Scan for the cell matching the given text and deliver its (X, Y) coordinate at center. 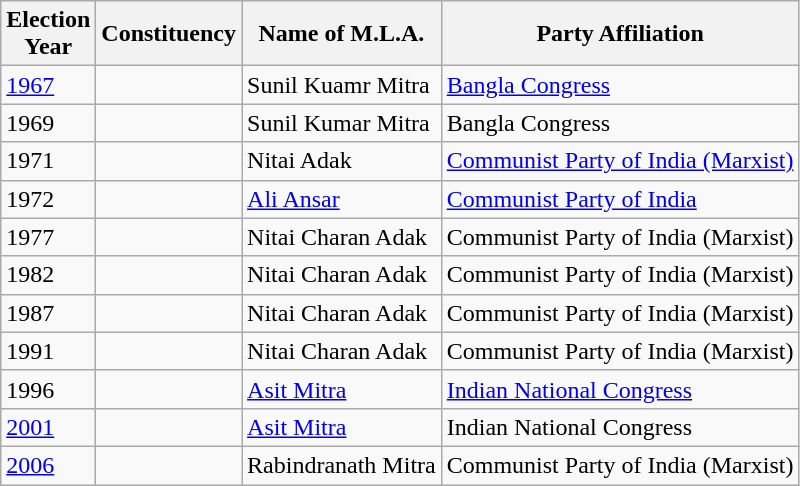
1969 (48, 123)
Nitai Adak (342, 161)
1991 (48, 351)
Name of M.L.A. (342, 34)
2001 (48, 427)
Party Affiliation (620, 34)
Communist Party of India (620, 199)
1996 (48, 389)
Constituency (169, 34)
Election Year (48, 34)
Rabindranath Mitra (342, 465)
1972 (48, 199)
1977 (48, 237)
Sunil Kuamr Mitra (342, 85)
1967 (48, 85)
Sunil Kumar Mitra (342, 123)
1987 (48, 313)
1971 (48, 161)
Ali Ansar (342, 199)
1982 (48, 275)
2006 (48, 465)
